Scan for the cell matching the given text and deliver its (X, Y) coordinate at center. 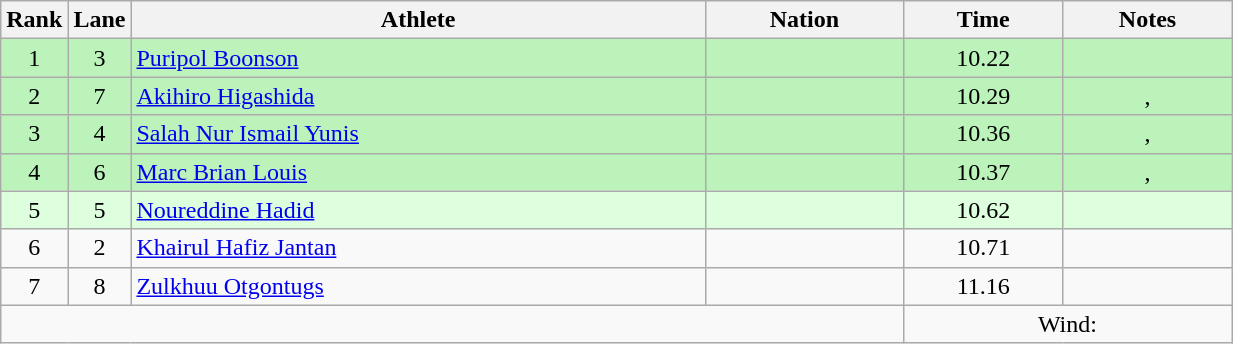
Nation (804, 20)
1 (34, 58)
10.22 (983, 58)
10.62 (983, 210)
Time (983, 20)
Athlete (418, 20)
Akihiro Higashida (418, 96)
Rank (34, 20)
11.16 (983, 286)
Lane (100, 20)
10.36 (983, 134)
10.29 (983, 96)
Wind: (1067, 324)
Khairul Hafiz Jantan (418, 248)
10.37 (983, 172)
10.71 (983, 248)
Puripol Boonson (418, 58)
Noureddine Hadid (418, 210)
Salah Nur Ismail Yunis (418, 134)
Marc Brian Louis (418, 172)
Notes (1147, 20)
8 (100, 286)
Zulkhuu Otgontugs (418, 286)
